Capture the cell that displays the provided text and extract its [X, Y] central coordinate. 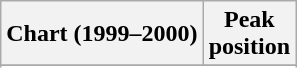
Chart (1999–2000) [102, 34]
Peakposition [249, 34]
